Pinpoint the cell where the given text exists, returning its (X, Y) midpoint coordinate. 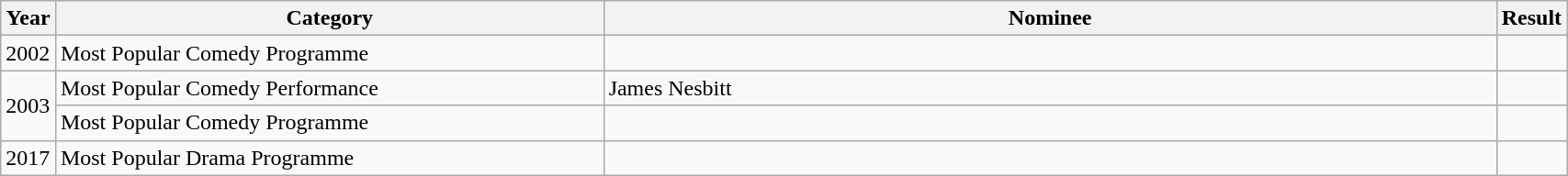
2003 (28, 105)
Year (28, 18)
Most Popular Drama Programme (329, 158)
Most Popular Comedy Performance (329, 88)
2017 (28, 158)
2002 (28, 53)
Nominee (1050, 18)
Result (1531, 18)
Category (329, 18)
James Nesbitt (1050, 88)
